Return the [x, y] coordinate for the center point of the cell that contains the specified text.  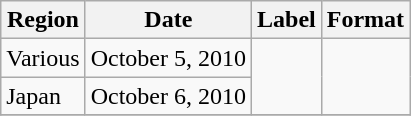
Format [365, 20]
Date [168, 20]
October 6, 2010 [168, 96]
October 5, 2010 [168, 58]
Various [43, 58]
Japan [43, 96]
Label [287, 20]
Region [43, 20]
